Pinpoint the cell where the given text exists, returning its [X, Y] midpoint coordinate. 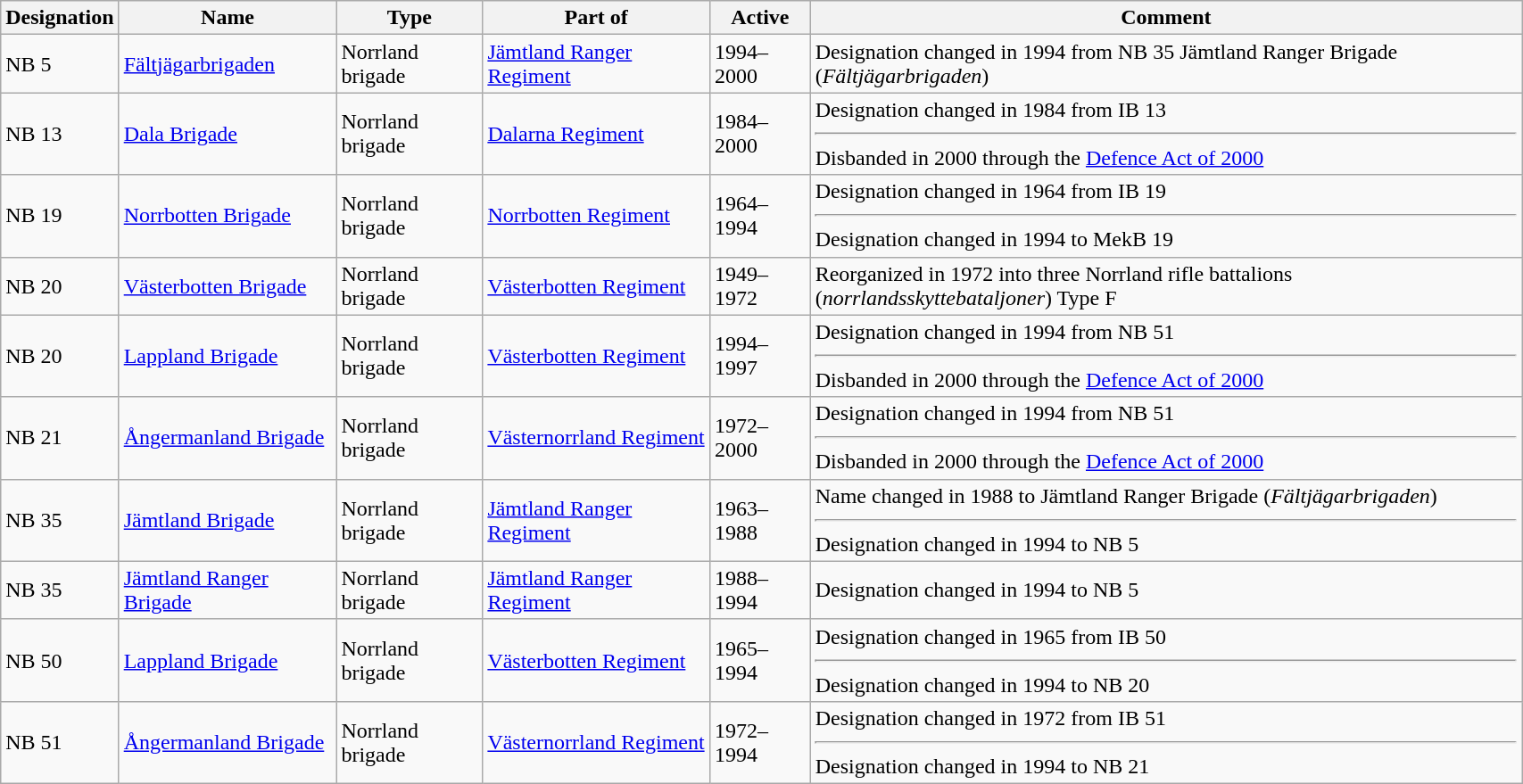
Designation changed in 1965 from IB 50Designation changed in 1994 to NB 20 [1166, 660]
1994–1997 [760, 356]
Designation changed in 1994 to NB 5 [1166, 590]
Designation changed in 1994 from NB 35 Jämtland Ranger Brigade (Fältjägarbrigaden) [1166, 64]
Västerbotten Brigade [228, 285]
1994–2000 [760, 64]
NB 19 [60, 216]
Jämtland Brigade [228, 520]
Comment [1166, 18]
1963–1988 [760, 520]
NB 5 [60, 64]
1965–1994 [760, 660]
Norrbotten Brigade [228, 216]
Reorganized in 1972 into three Norrland rifle battalions (norrlandsskyttebataljoner) Type F [1166, 285]
Name changed in 1988 to Jämtland Ranger Brigade (Fältjägarbrigaden)Designation changed in 1994 to NB 5 [1166, 520]
NB 13 [60, 134]
Designation changed in 1964 from IB 19Designation changed in 1994 to MekB 19 [1166, 216]
1964–1994 [760, 216]
1984–2000 [760, 134]
NB 51 [60, 742]
NB 50 [60, 660]
Norrbotten Regiment [596, 216]
Active [760, 18]
Dala Brigade [228, 134]
1972–1994 [760, 742]
Designation [60, 18]
NB 21 [60, 438]
1949–1972 [760, 285]
Designation changed in 1972 from IB 51Designation changed in 1994 to NB 21 [1166, 742]
1972–2000 [760, 438]
Designation changed in 1984 from IB 13Disbanded in 2000 through the Defence Act of 2000 [1166, 134]
Dalarna Regiment [596, 134]
1988–1994 [760, 590]
Fältjägarbrigaden [228, 64]
Part of [596, 18]
Type [410, 18]
Name [228, 18]
Jämtland Ranger Brigade [228, 590]
